Scan for the cell matching the given text and deliver its (X, Y) coordinate at center. 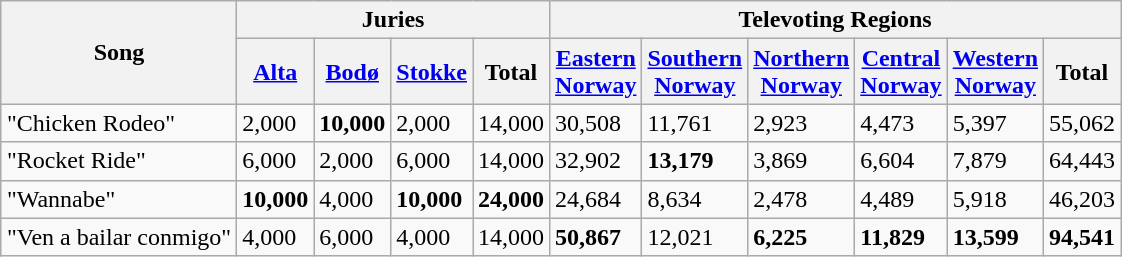
46,203 (1082, 199)
Song (118, 52)
EasternNorway (596, 72)
5,918 (995, 199)
Alta (276, 72)
Bodø (352, 72)
6,604 (901, 161)
5,397 (995, 123)
6,225 (802, 237)
11,829 (901, 237)
13,599 (995, 237)
32,902 (596, 161)
24,684 (596, 199)
94,541 (1082, 237)
4,473 (901, 123)
64,443 (1082, 161)
2,923 (802, 123)
Televoting Regions (836, 20)
24,000 (512, 199)
13,179 (695, 161)
SouthernNorway (695, 72)
7,879 (995, 161)
3,869 (802, 161)
NorthernNorway (802, 72)
CentralNorway (901, 72)
Juries (394, 20)
50,867 (596, 237)
11,761 (695, 123)
"Chicken Rodeo" (118, 123)
"Rocket Ride" (118, 161)
Stokke (432, 72)
30,508 (596, 123)
4,489 (901, 199)
"Ven a bailar conmigo" (118, 237)
"Wannabe" (118, 199)
55,062 (1082, 123)
12,021 (695, 237)
WesternNorway (995, 72)
2,478 (802, 199)
8,634 (695, 199)
